Capture the cell that displays the provided text and extract its (X, Y) central coordinate. 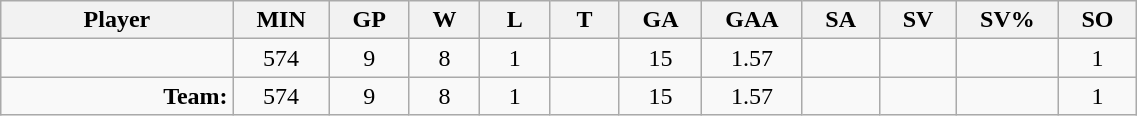
W (444, 20)
GA (660, 20)
Player (117, 20)
GP (369, 20)
MIN (281, 20)
SV (918, 20)
SA (840, 20)
L (515, 20)
SO (1098, 20)
Team: (117, 96)
T (585, 20)
SV% (1008, 20)
GAA (752, 20)
